From the cell containing the given text, extract its center point as [x, y] coordinate. 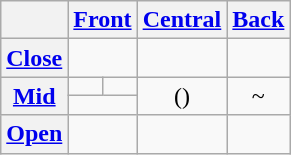
() [182, 96]
Close [34, 58]
Open [34, 134]
Back [258, 20]
Front [102, 20]
~ [258, 96]
Central [182, 20]
Mid [34, 96]
